Find where the given text appears and provide that cell's center as [x, y] coordinate. 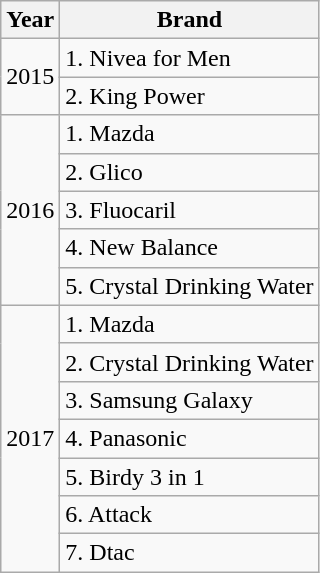
2. King Power [190, 96]
6. Attack [190, 515]
4. Panasonic [190, 438]
7. Dtac [190, 553]
Year [30, 20]
2015 [30, 77]
2016 [30, 210]
3. Fluocaril [190, 210]
2017 [30, 438]
5. Birdy 3 in 1 [190, 477]
Brand [190, 20]
2. Glico [190, 172]
5. Crystal Drinking Water [190, 286]
4. New Balance [190, 248]
2. Crystal Drinking Water [190, 362]
1. Nivea for Men [190, 58]
3. Samsung Galaxy [190, 400]
